Output the [X, Y] coordinate of the center of the cell containing the given text.  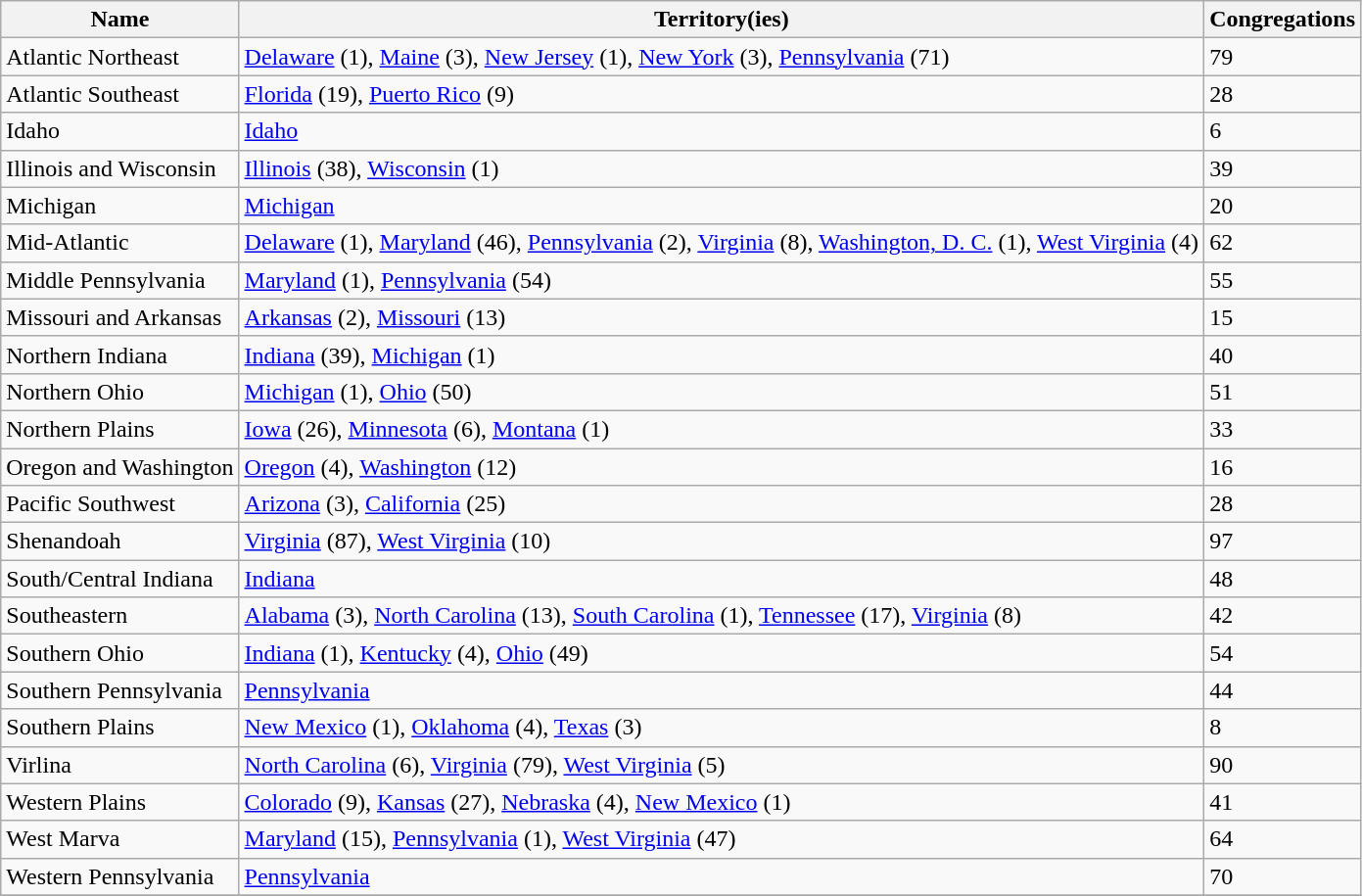
Northern Ohio [119, 392]
8 [1283, 728]
Indiana (1), Kentucky (4), Ohio (49) [722, 653]
Northern Indiana [119, 354]
Territory(ies) [722, 20]
Middle Pennsylvania [119, 280]
South/Central Indiana [119, 579]
Iowa (26), Minnesota (6), Montana (1) [722, 429]
Delaware (1), Maryland (46), Pennsylvania (2), Virginia (8), Washington, D. C. (1), West Virginia (4) [722, 243]
Maryland (15), Pennsylvania (1), West Virginia (47) [722, 839]
West Marva [119, 839]
Southeastern [119, 616]
20 [1283, 206]
97 [1283, 542]
55 [1283, 280]
6 [1283, 131]
Virginia (87), West Virginia (10) [722, 542]
40 [1283, 354]
Shenandoah [119, 542]
39 [1283, 168]
Name [119, 20]
Pacific Southwest [119, 504]
Indiana (39), Michigan (1) [722, 354]
Southern Pennsylvania [119, 690]
64 [1283, 839]
41 [1283, 802]
79 [1283, 57]
Western Plains [119, 802]
New Mexico (1), Oklahoma (4), Texas (3) [722, 728]
44 [1283, 690]
Michigan (1), Ohio (50) [722, 392]
Southern Ohio [119, 653]
33 [1283, 429]
54 [1283, 653]
Colorado (9), Kansas (27), Nebraska (4), New Mexico (1) [722, 802]
Maryland (1), Pennsylvania (54) [722, 280]
Florida (19), Puerto Rico (9) [722, 94]
Congregations [1283, 20]
15 [1283, 317]
Western Pennsylvania [119, 876]
Missouri and Arkansas [119, 317]
Illinois and Wisconsin [119, 168]
16 [1283, 467]
90 [1283, 765]
62 [1283, 243]
Illinois (38), Wisconsin (1) [722, 168]
Mid-Atlantic [119, 243]
51 [1283, 392]
Southern Plains [119, 728]
48 [1283, 579]
Virlina [119, 765]
Atlantic Southeast [119, 94]
Oregon (4), Washington (12) [722, 467]
42 [1283, 616]
Indiana [722, 579]
Alabama (3), North Carolina (13), South Carolina (1), Tennessee (17), Virginia (8) [722, 616]
Atlantic Northeast [119, 57]
Arizona (3), California (25) [722, 504]
North Carolina (6), Virginia (79), West Virginia (5) [722, 765]
Northern Plains [119, 429]
Delaware (1), Maine (3), New Jersey (1), New York (3), Pennsylvania (71) [722, 57]
Oregon and Washington [119, 467]
Arkansas (2), Missouri (13) [722, 317]
70 [1283, 876]
